For the text-containing cell, return its midpoint in [x, y] coordinate format. 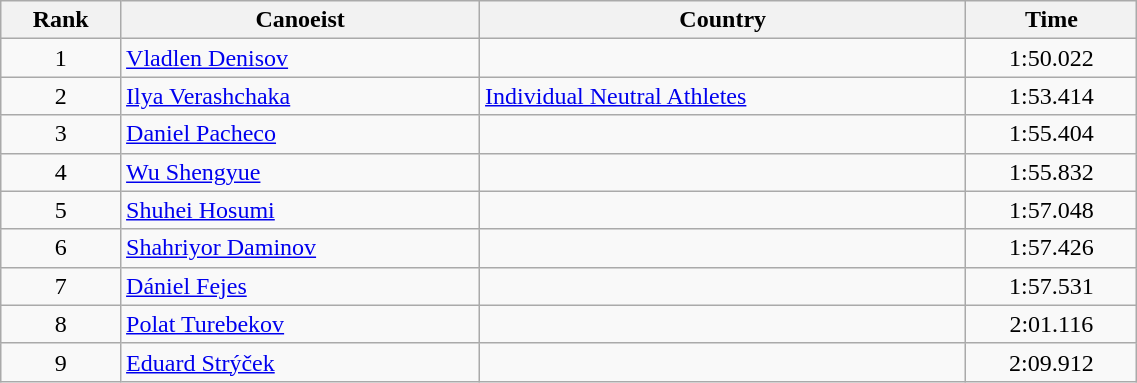
Time [1052, 20]
Daniel Pacheco [300, 134]
1:57.426 [1052, 248]
1:55.832 [1052, 172]
2 [61, 96]
1:55.404 [1052, 134]
8 [61, 324]
Ilya Verashchaka [300, 96]
1:53.414 [1052, 96]
1:57.048 [1052, 210]
1:50.022 [1052, 58]
1 [61, 58]
Shuhei Hosumi [300, 210]
Individual Neutral Athletes [723, 96]
4 [61, 172]
1:57.531 [1052, 286]
7 [61, 286]
Rank [61, 20]
Wu Shengyue [300, 172]
Country [723, 20]
Vladlen Denisov [300, 58]
2:01.116 [1052, 324]
Canoeist [300, 20]
2:09.912 [1052, 362]
3 [61, 134]
Dániel Fejes [300, 286]
Polat Turebekov [300, 324]
Shahriyor Daminov [300, 248]
6 [61, 248]
5 [61, 210]
Eduard Strýček [300, 362]
9 [61, 362]
